Return [X, Y] of the center of cell containing provided text 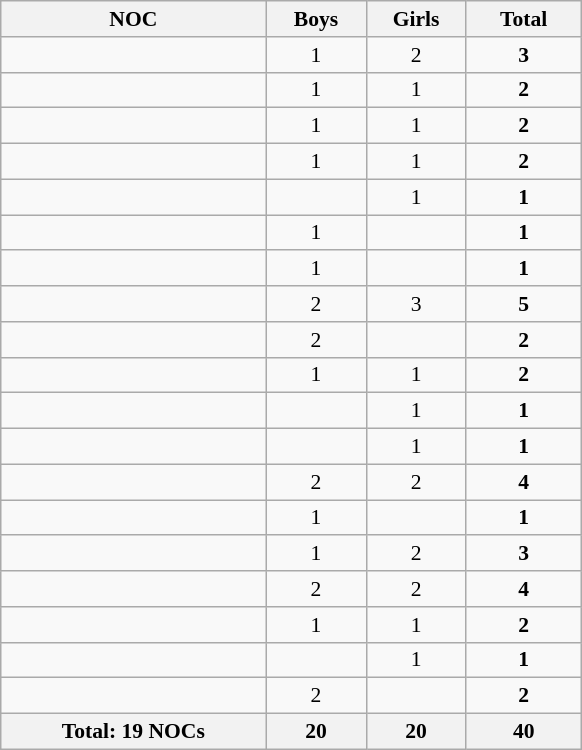
5 [524, 304]
Girls [416, 19]
40 [524, 732]
Total: 19 NOCs [134, 732]
Total [524, 19]
Boys [316, 19]
NOC [134, 19]
